Determine the [X, Y] coordinate at the center of the cell enclosing the given text.  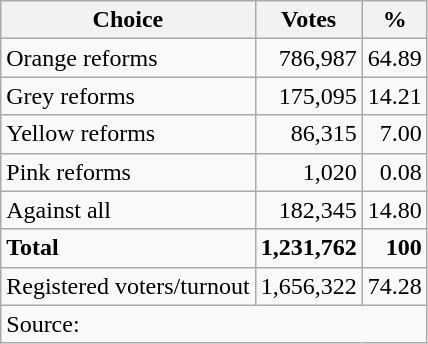
Orange reforms [128, 58]
Total [128, 248]
14.21 [394, 96]
64.89 [394, 58]
1,020 [308, 172]
Pink reforms [128, 172]
786,987 [308, 58]
0.08 [394, 172]
Votes [308, 20]
86,315 [308, 134]
Choice [128, 20]
182,345 [308, 210]
14.80 [394, 210]
Against all [128, 210]
100 [394, 248]
7.00 [394, 134]
% [394, 20]
Source: [214, 324]
74.28 [394, 286]
Yellow reforms [128, 134]
Registered voters/turnout [128, 286]
1,656,322 [308, 286]
1,231,762 [308, 248]
Grey reforms [128, 96]
175,095 [308, 96]
